Identify which cell holds the provided text, then report its (x, y) central coordinate. 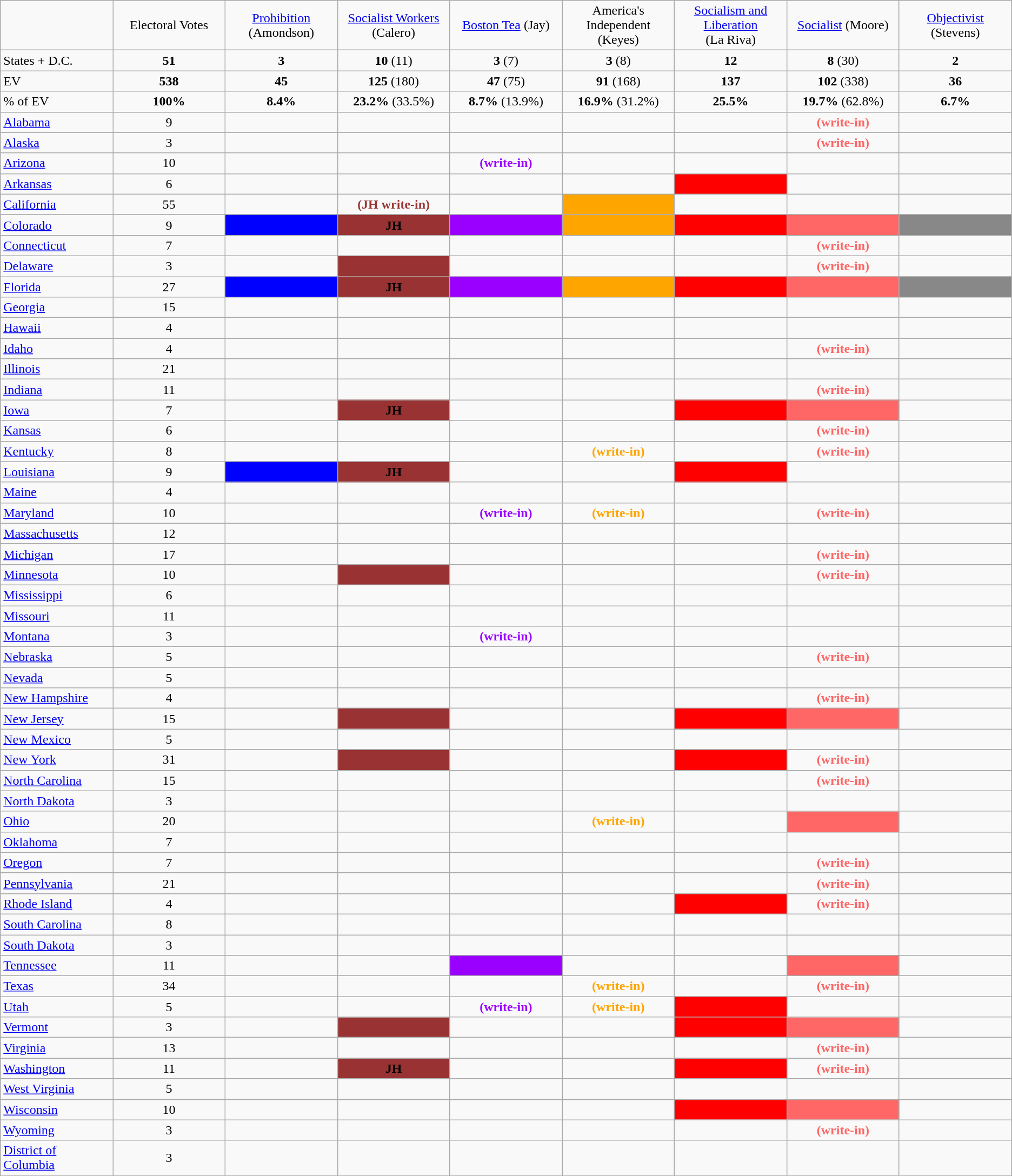
538 (169, 81)
17 (169, 554)
Montana (57, 637)
South Dakota (57, 945)
55 (169, 204)
8.7% (13.9%) (506, 102)
America's Independent (Keyes) (618, 25)
Louisiana (57, 472)
Iowa (57, 410)
19.7% (62.8%) (843, 102)
Florida (57, 287)
Maryland (57, 513)
New Jersey (57, 719)
45 (281, 81)
Socialist (Moore) (843, 25)
Wyoming (57, 1130)
Nevada (57, 678)
Nebraska (57, 657)
36 (955, 81)
Prohibition (Amondson) (281, 25)
3 (8) (618, 61)
8.4% (281, 102)
Virginia (57, 1048)
Maine (57, 492)
Hawaii (57, 328)
27 (169, 287)
Connecticut (57, 245)
Electoral Votes (169, 25)
91 (168) (618, 81)
3 (7) (506, 61)
25.5% (731, 102)
10 (11) (394, 61)
Indiana (57, 390)
New York (57, 760)
Alabama (57, 122)
13 (169, 1048)
100% (169, 102)
Texas (57, 986)
102 (338) (843, 81)
Minnesota (57, 574)
Mississippi (57, 595)
Missouri (57, 616)
Georgia (57, 308)
New Mexico (57, 739)
Massachusetts (57, 533)
31 (169, 760)
Oklahoma (57, 842)
Wisconsin (57, 1110)
Socialist Workers (Calero) (394, 25)
California (57, 204)
South Carolina (57, 924)
125 (180) (394, 81)
Alaska (57, 143)
Michigan (57, 554)
Idaho (57, 349)
Rhode Island (57, 904)
Arizona (57, 163)
51 (169, 61)
States + D.C. (57, 61)
137 (731, 81)
47 (75) (506, 81)
North Carolina (57, 780)
2 (955, 61)
34 (169, 986)
Ohio (57, 821)
16.9% (31.2%) (618, 102)
Arkansas (57, 184)
Boston Tea (Jay) (506, 25)
West Virginia (57, 1089)
Kentucky (57, 451)
Delaware (57, 266)
Washington (57, 1068)
Objectivist (Stevens) (955, 25)
Tennessee (57, 966)
North Dakota (57, 801)
6.7% (955, 102)
District of Columbia (57, 1158)
Pennsylvania (57, 883)
Illinois (57, 369)
Colorado (57, 225)
% of EV (57, 102)
8 (30) (843, 61)
Vermont (57, 1027)
Oregon (57, 863)
20 (169, 821)
23.2% (33.5%) (394, 102)
Utah (57, 1007)
(JH write-in) (394, 204)
New Hampshire (57, 698)
Kansas (57, 431)
Socialism and Liberation (La Riva) (731, 25)
EV (57, 81)
